Pinpoint the cell where the given text exists, returning its (X, Y) midpoint coordinate. 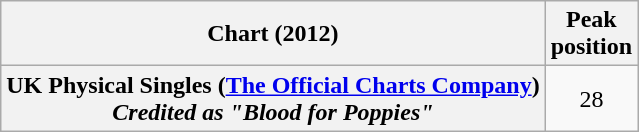
UK Physical Singles (The Official Charts Company)Credited as "Blood for Poppies" (273, 98)
28 (591, 98)
Peakposition (591, 34)
Chart (2012) (273, 34)
